For the text-containing cell, return its midpoint in (x, y) coordinate format. 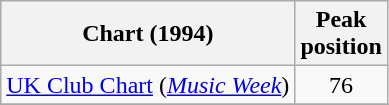
Peakposition (341, 34)
76 (341, 85)
UK Club Chart (Music Week) (148, 85)
Chart (1994) (148, 34)
